Output the (x, y) coordinate of the center of the cell containing the given text.  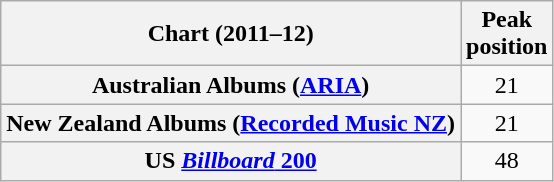
Peakposition (506, 34)
Chart (2011–12) (231, 34)
48 (506, 161)
US Billboard 200 (231, 161)
Australian Albums (ARIA) (231, 85)
New Zealand Albums (Recorded Music NZ) (231, 123)
